Return the (x, y) coordinate for the center point of the cell that contains the specified text.  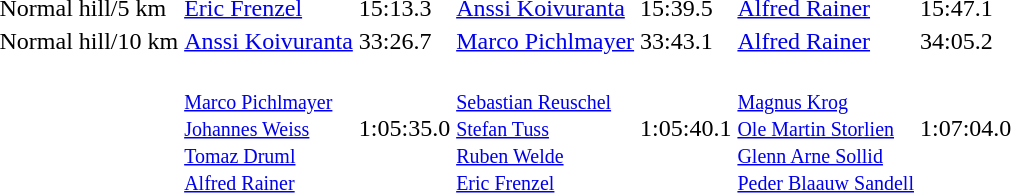
Anssi Koivuranta (269, 41)
33:43.1 (686, 41)
33:26.7 (404, 41)
Alfred Rainer (826, 41)
Marco Pichlmayer (546, 41)
